Return [X, Y] of the center of cell containing provided text 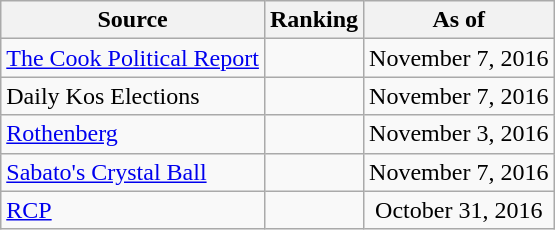
Source [133, 20]
Ranking [314, 20]
Sabato's Crystal Ball [133, 172]
Rothenberg [133, 134]
RCP [133, 210]
October 31, 2016 [459, 210]
As of [459, 20]
November 3, 2016 [459, 134]
The Cook Political Report [133, 58]
Daily Kos Elections [133, 96]
